For the text-containing cell, return its midpoint in (X, Y) coordinate format. 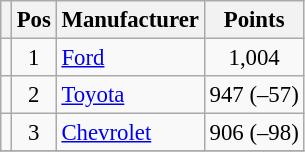
906 (–98) (254, 133)
Manufacturer (130, 20)
Ford (130, 58)
1,004 (254, 58)
Points (254, 20)
Toyota (130, 95)
2 (34, 95)
3 (34, 133)
1 (34, 58)
947 (–57) (254, 95)
Pos (34, 20)
Chevrolet (130, 133)
